Scan for the cell matching the given text and deliver its (x, y) coordinate at center. 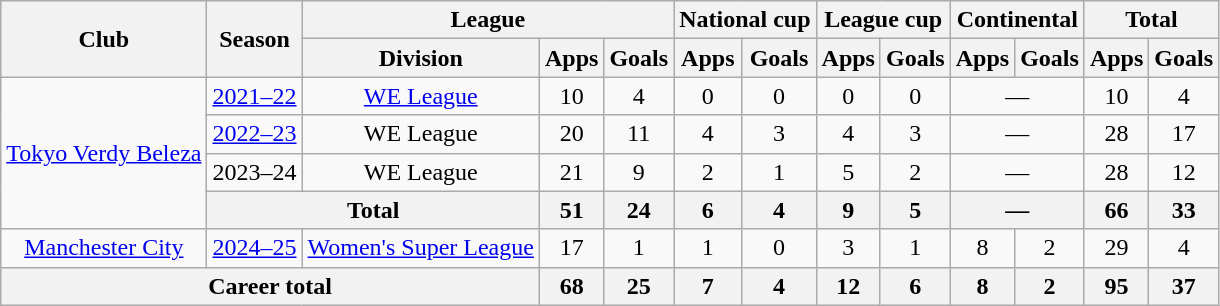
League cup (883, 20)
Club (104, 39)
37 (1184, 286)
Women's Super League (420, 248)
51 (571, 210)
Manchester City (104, 248)
68 (571, 286)
2023–24 (254, 172)
Continental (1017, 20)
League (488, 20)
20 (571, 134)
Season (254, 39)
2024–25 (254, 248)
24 (639, 210)
Career total (270, 286)
National cup (745, 20)
11 (639, 134)
95 (1116, 286)
25 (639, 286)
2022–23 (254, 134)
7 (708, 286)
Tokyo Verdy Beleza (104, 153)
66 (1116, 210)
33 (1184, 210)
2021–22 (254, 96)
21 (571, 172)
29 (1116, 248)
Division (420, 58)
